Extract the [x, y] coordinate from the center of the cell holding the provided text.  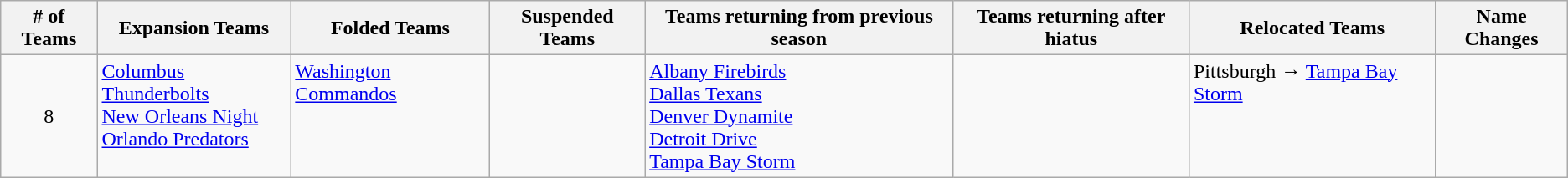
Name Changes [1501, 28]
Pittsburgh → Tampa Bay Storm [1312, 116]
8 [49, 116]
Columbus ThunderboltsNew Orleans NightOrlando Predators [194, 116]
Teams returning after hiatus [1070, 28]
Folded Teams [390, 28]
Albany FirebirdsDallas TexansDenver DynamiteDetroit DriveTampa Bay Storm [799, 116]
Teams returning from previous season [799, 28]
Relocated Teams [1312, 28]
# of Teams [49, 28]
Expansion Teams [194, 28]
Washington Commandos [390, 116]
Suspended Teams [568, 28]
